Determine the (X, Y) coordinate at the center of the cell enclosing the given text.  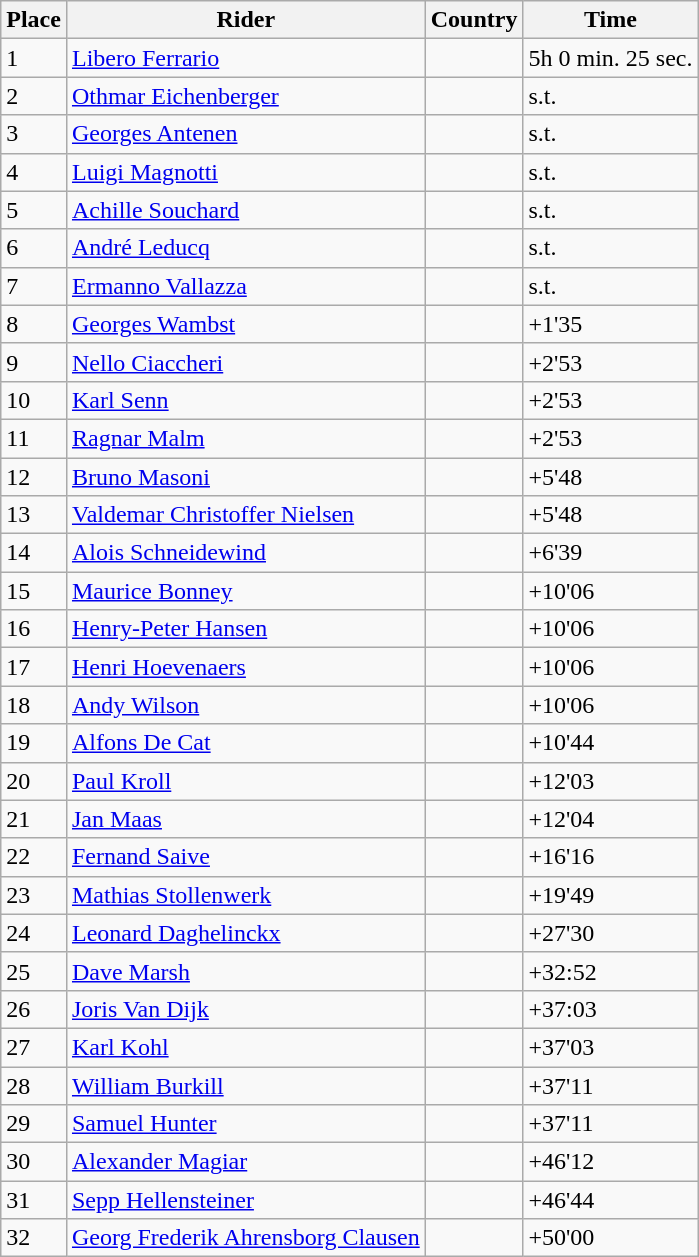
+37'03 (610, 1047)
Alexander Magiar (246, 1162)
5h 0 min. 25 sec. (610, 58)
11 (34, 438)
1 (34, 58)
17 (34, 667)
Sepp Hellensteiner (246, 1200)
25 (34, 971)
16 (34, 629)
7 (34, 286)
Luigi Magnotti (246, 172)
Henry-Peter Hansen (246, 629)
+50'00 (610, 1238)
Henri Hoevenaers (246, 667)
Othmar Eichenberger (246, 96)
13 (34, 515)
Ragnar Malm (246, 438)
+1'35 (610, 324)
+10'44 (610, 743)
André Leducq (246, 248)
15 (34, 591)
6 (34, 248)
+46'12 (610, 1162)
2 (34, 96)
+19'49 (610, 895)
Valdemar Christoffer Nielsen (246, 515)
19 (34, 743)
+16'16 (610, 857)
Jan Maas (246, 819)
32 (34, 1238)
Joris Van Dijk (246, 1009)
Leonard Daghelinckx (246, 933)
+12'04 (610, 819)
24 (34, 933)
Time (610, 20)
Karl Senn (246, 400)
Mathias Stollenwerk (246, 895)
Ermanno Vallazza (246, 286)
29 (34, 1124)
10 (34, 400)
+27'30 (610, 933)
Achille Souchard (246, 210)
Nello Ciaccheri (246, 362)
Country (474, 20)
+46'44 (610, 1200)
Place (34, 20)
Georges Wambst (246, 324)
31 (34, 1200)
28 (34, 1085)
Karl Kohl (246, 1047)
Maurice Bonney (246, 591)
18 (34, 705)
+32:52 (610, 971)
8 (34, 324)
21 (34, 819)
Bruno Masoni (246, 477)
+6'39 (610, 553)
Paul Kroll (246, 781)
Samuel Hunter (246, 1124)
20 (34, 781)
22 (34, 857)
Andy Wilson (246, 705)
30 (34, 1162)
26 (34, 1009)
Alfons De Cat (246, 743)
Alois Schneidewind (246, 553)
Fernand Saive (246, 857)
23 (34, 895)
+37:03 (610, 1009)
4 (34, 172)
Georges Antenen (246, 134)
9 (34, 362)
14 (34, 553)
27 (34, 1047)
Libero Ferrario (246, 58)
William Burkill (246, 1085)
3 (34, 134)
5 (34, 210)
Georg Frederik Ahrensborg Clausen (246, 1238)
Dave Marsh (246, 971)
+12'03 (610, 781)
12 (34, 477)
Rider (246, 20)
